Detect which cell encompasses the target text, then output its [x, y] center coordinate. 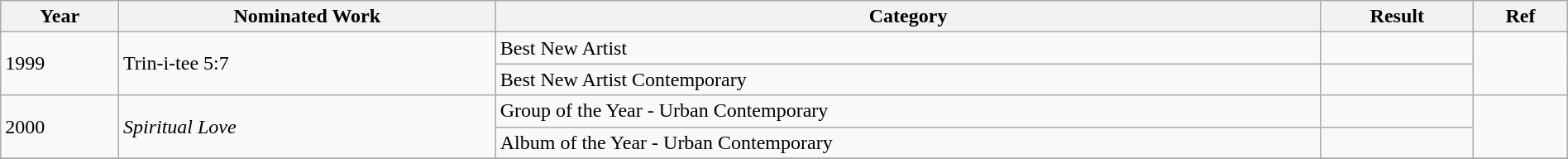
Spiritual Love [307, 127]
Group of the Year - Urban Contemporary [908, 111]
Result [1398, 17]
Album of the Year - Urban Contemporary [908, 142]
Trin-i-tee 5:7 [307, 64]
Best New Artist Contemporary [908, 79]
Nominated Work [307, 17]
Year [60, 17]
Best New Artist [908, 48]
Ref [1521, 17]
1999 [60, 64]
Category [908, 17]
2000 [60, 127]
